Pinpoint the cell where the given text exists, returning its [X, Y] midpoint coordinate. 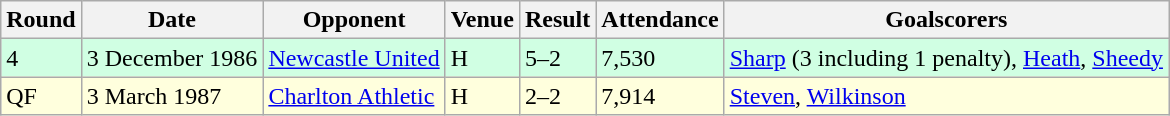
Opponent [354, 20]
2–2 [557, 96]
Attendance [660, 20]
QF [41, 96]
Goalscorers [946, 20]
7,530 [660, 58]
4 [41, 58]
7,914 [660, 96]
Newcastle United [354, 58]
Date [172, 20]
Charlton Athletic [354, 96]
Venue [482, 20]
5–2 [557, 58]
3 December 1986 [172, 58]
Sharp (3 including 1 penalty), Heath, Sheedy [946, 58]
Round [41, 20]
3 March 1987 [172, 96]
Result [557, 20]
Steven, Wilkinson [946, 96]
